Return (X, Y) of the center of cell containing provided text 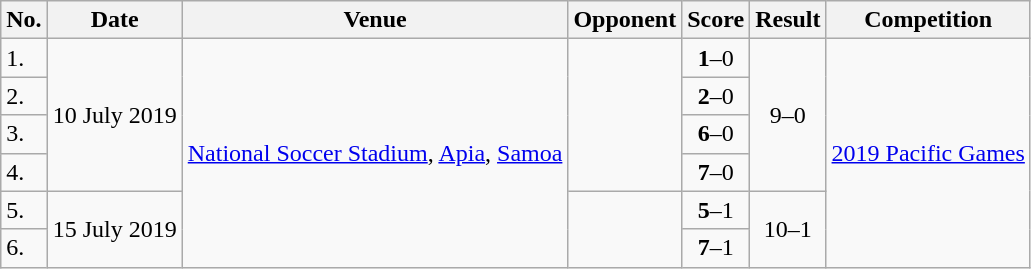
3. (24, 134)
1. (24, 58)
10 July 2019 (114, 115)
1–0 (716, 58)
15 July 2019 (114, 229)
7–0 (716, 172)
Date (114, 20)
6–0 (716, 134)
Result (788, 20)
National Soccer Stadium, Apia, Samoa (375, 153)
7–1 (716, 248)
10–1 (788, 229)
No. (24, 20)
Venue (375, 20)
4. (24, 172)
Score (716, 20)
2019 Pacific Games (928, 153)
Opponent (625, 20)
5–1 (716, 210)
9–0 (788, 115)
2–0 (716, 96)
5. (24, 210)
2. (24, 96)
6. (24, 248)
Competition (928, 20)
